From the cell containing the given text, extract its center point as [X, Y] coordinate. 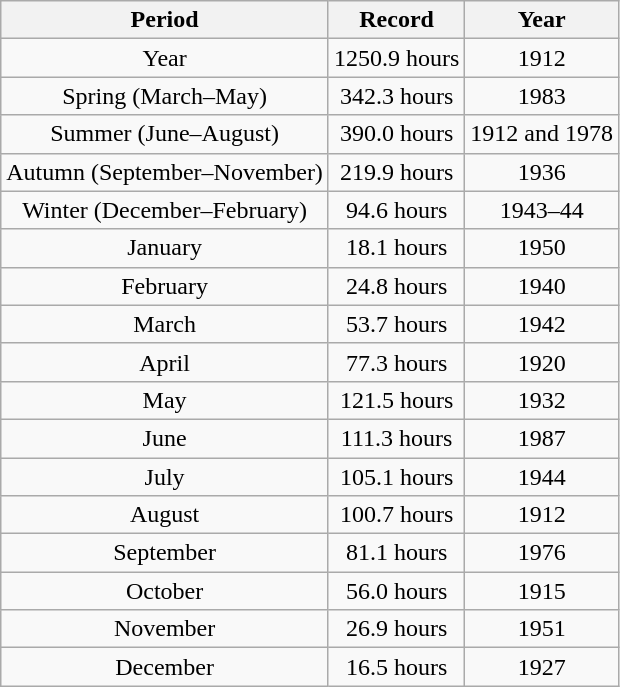
24.8 hours [396, 286]
1250.9 hours [396, 58]
1932 [542, 400]
May [165, 400]
1944 [542, 477]
Period [165, 20]
Autumn (September–November) [165, 172]
1950 [542, 248]
December [165, 667]
1920 [542, 362]
18.1 hours [396, 248]
26.9 hours [396, 629]
1915 [542, 591]
1943–44 [542, 210]
100.7 hours [396, 515]
111.3 hours [396, 438]
1983 [542, 96]
105.1 hours [396, 477]
77.3 hours [396, 362]
1976 [542, 553]
April [165, 362]
1987 [542, 438]
Winter (December–February) [165, 210]
390.0 hours [396, 134]
August [165, 515]
Summer (June–August) [165, 134]
1936 [542, 172]
Spring (March–May) [165, 96]
January [165, 248]
1912 and 1978 [542, 134]
219.9 hours [396, 172]
81.1 hours [396, 553]
1927 [542, 667]
February [165, 286]
16.5 hours [396, 667]
July [165, 477]
94.6 hours [396, 210]
1951 [542, 629]
121.5 hours [396, 400]
Record [396, 20]
342.3 hours [396, 96]
June [165, 438]
October [165, 591]
March [165, 324]
November [165, 629]
53.7 hours [396, 324]
1942 [542, 324]
September [165, 553]
56.0 hours [396, 591]
1940 [542, 286]
